Provide the [X, Y] coordinate of the cell's center where the given text is located.  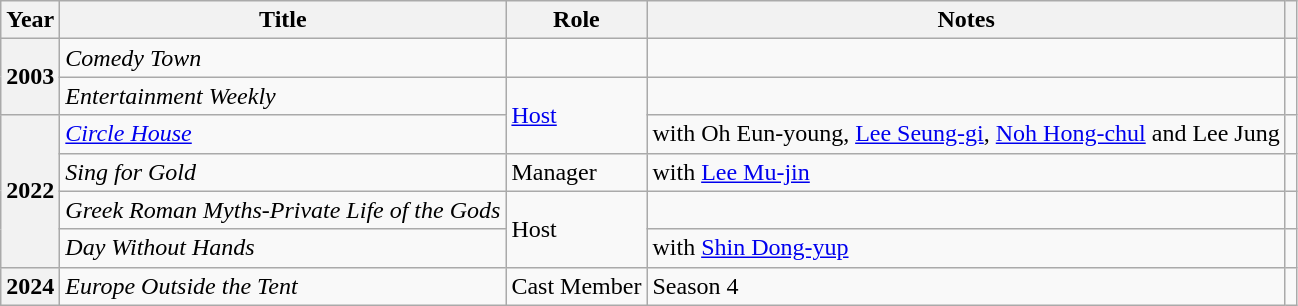
Year [30, 20]
Notes [966, 20]
2024 [30, 286]
Entertainment Weekly [283, 96]
Manager [576, 172]
Season 4 [966, 286]
Title [283, 20]
with Oh Eun-young, Lee Seung-gi, Noh Hong-chul and Lee Jung [966, 134]
with Lee Mu-jin [966, 172]
2022 [30, 191]
Role [576, 20]
Circle House [283, 134]
Europe Outside the Tent [283, 286]
Cast Member [576, 286]
2003 [30, 77]
Day Without Hands [283, 248]
Sing for Gold [283, 172]
Comedy Town [283, 58]
with Shin Dong-yup [966, 248]
Greek Roman Myths-Private Life of the Gods [283, 210]
